From the cell containing the given text, extract its center point as (X, Y) coordinate. 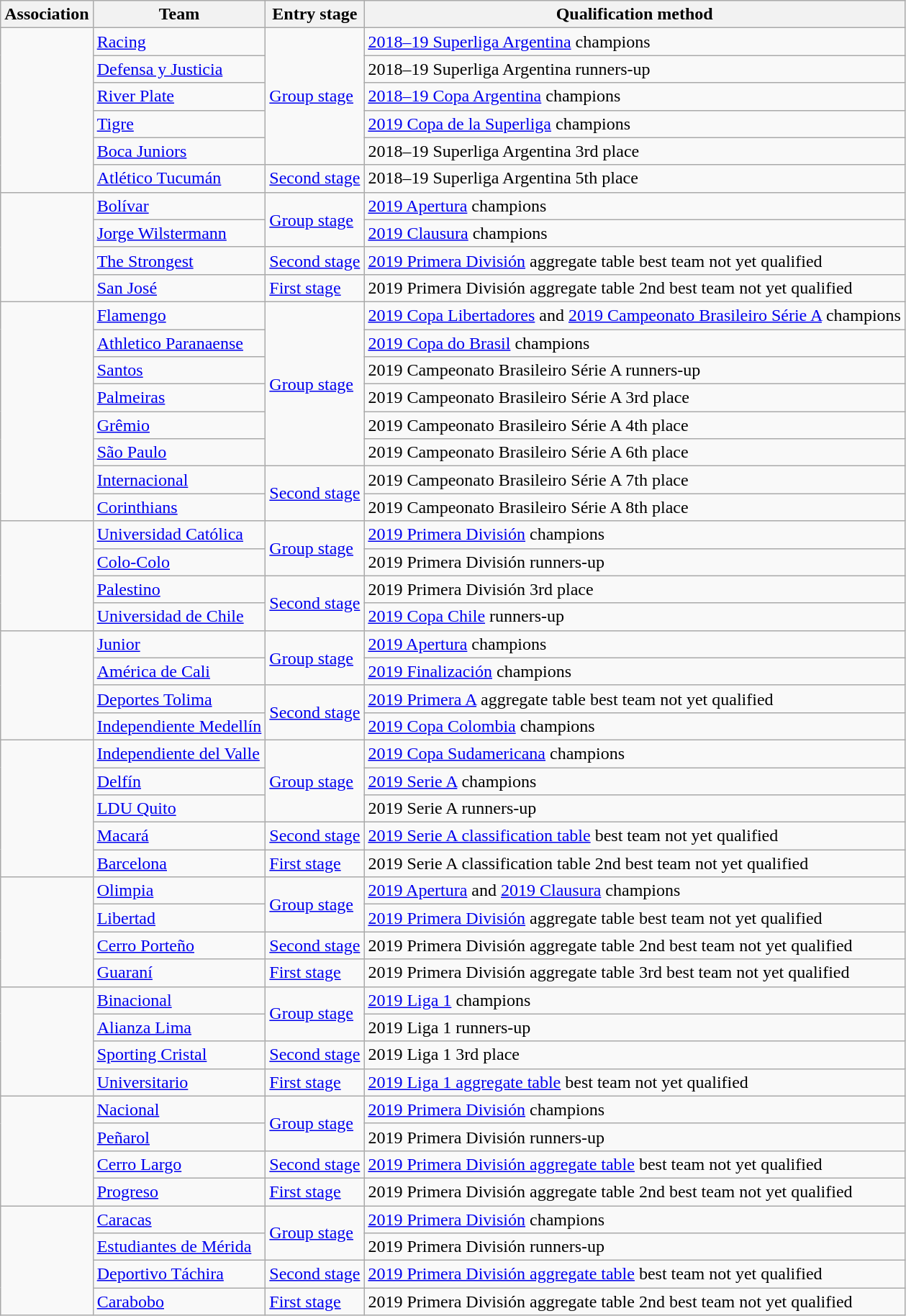
Progreso (179, 1192)
2019 Serie A champions (635, 781)
LDU Quito (179, 809)
Cerro Porteño (179, 945)
Barcelona (179, 863)
2019 Campeonato Brasileiro Série A 3rd place (635, 398)
Cerro Largo (179, 1164)
2019 Clausura champions (635, 233)
Peñarol (179, 1137)
2019 Serie A classification table 2nd best team not yet qualified (635, 863)
2019 Campeonato Brasileiro Série A 8th place (635, 507)
Caracas (179, 1220)
Atlético Tucumán (179, 178)
Grêmio (179, 425)
Alianza Lima (179, 1027)
2019 Campeonato Brasileiro Série A 7th place (635, 480)
Colo-Colo (179, 562)
2019 Copa de la Superliga champions (635, 124)
Boca Juniors (179, 151)
Athletico Paranaense (179, 343)
River Plate (179, 96)
2018–19 Superliga Argentina 3rd place (635, 151)
Universitario (179, 1082)
América de Cali (179, 671)
2018–19 Superliga Argentina runners-up (635, 69)
2019 Liga 1 3rd place (635, 1055)
Nacional (179, 1109)
2019 Primera A aggregate table best team not yet qualified (635, 699)
2019 Primera División 3rd place (635, 589)
Santos (179, 371)
2019 Liga 1 aggregate table best team not yet qualified (635, 1082)
2019 Campeonato Brasileiro Série A runners-up (635, 371)
Universidad Católica (179, 535)
2019 Primera División aggregate table 3rd best team not yet qualified (635, 973)
Guaraní (179, 973)
Independiente Medellín (179, 726)
Corinthians (179, 507)
2019 Serie A classification table best team not yet qualified (635, 836)
Palestino (179, 589)
Universidad de Chile (179, 617)
2019 Campeonato Brasileiro Série A 6th place (635, 453)
Racing (179, 42)
Defensa y Justicia (179, 69)
San José (179, 288)
2019 Serie A runners-up (635, 809)
Team (179, 14)
Macará (179, 836)
Internacional (179, 480)
2018–19 Superliga Argentina 5th place (635, 178)
2018–19 Superliga Argentina champions (635, 42)
Estudiantes de Mérida (179, 1247)
Jorge Wilstermann (179, 233)
2019 Apertura and 2019 Clausura champions (635, 891)
Bolívar (179, 206)
Flamengo (179, 315)
São Paulo (179, 453)
Delfín (179, 781)
2018–19 Copa Argentina champions (635, 96)
Deportes Tolima (179, 699)
2019 Campeonato Brasileiro Série A 4th place (635, 425)
The Strongest (179, 260)
Entry stage (315, 14)
2019 Copa do Brasil champions (635, 343)
Carabobo (179, 1302)
2019 Copa Chile runners-up (635, 617)
Qualification method (635, 14)
Libertad (179, 918)
Sporting Cristal (179, 1055)
2019 Copa Libertadores and 2019 Campeonato Brasileiro Série A champions (635, 315)
Palmeiras (179, 398)
2019 Copa Colombia champions (635, 726)
Association (47, 14)
Binacional (179, 1000)
2019 Finalización champions (635, 671)
2019 Liga 1 champions (635, 1000)
Olimpia (179, 891)
2019 Liga 1 runners-up (635, 1027)
Independiente del Valle (179, 753)
2019 Copa Sudamericana champions (635, 753)
Deportivo Táchira (179, 1274)
Junior (179, 644)
Tigre (179, 124)
